Extract the (X, Y) coordinate from the center of the cell holding the provided text.  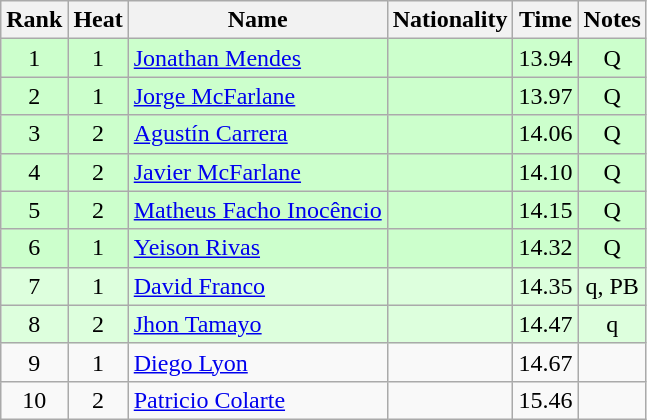
8 (34, 324)
10 (34, 400)
14.35 (546, 286)
Diego Lyon (258, 362)
14.32 (546, 248)
14.67 (546, 362)
Time (546, 20)
6 (34, 248)
Javier McFarlane (258, 172)
Jhon Tamayo (258, 324)
4 (34, 172)
Notes (612, 20)
q, PB (612, 286)
Jonathan Mendes (258, 58)
14.15 (546, 210)
14.47 (546, 324)
Matheus Facho Inocêncio (258, 210)
Agustín Carrera (258, 134)
Jorge McFarlane (258, 96)
9 (34, 362)
Name (258, 20)
Yeison Rivas (258, 248)
7 (34, 286)
Rank (34, 20)
13.94 (546, 58)
Nationality (450, 20)
David Franco (258, 286)
Patricio Colarte (258, 400)
5 (34, 210)
13.97 (546, 96)
14.06 (546, 134)
14.10 (546, 172)
15.46 (546, 400)
3 (34, 134)
Heat (98, 20)
q (612, 324)
